Pinpoint the cell where the given text exists, returning its (x, y) midpoint coordinate. 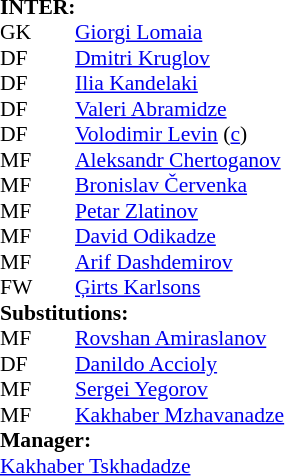
FW (19, 287)
GK (19, 33)
Aleksandr Chertoganov (180, 160)
Substitutions: (142, 313)
Giorgi Lomaia (180, 33)
Kakhaber Mzhavanadze (180, 415)
Ģirts Karlsons (180, 287)
Bronislav Červenka (180, 185)
Dmitri Kruglov (180, 58)
Petar Zlatinov (180, 211)
Manager: (142, 441)
Danildo Accioly (180, 364)
Arif Dashdemirov (180, 262)
David Odikadze (180, 237)
Ilia Kandelaki (180, 83)
Volodimir Levin (c) (180, 135)
Rovshan Amiraslanov (180, 339)
Valeri Abramidze (180, 109)
Sergei Yegorov (180, 389)
